Locate the cell with the specified text and output its (x, y) center coordinate. 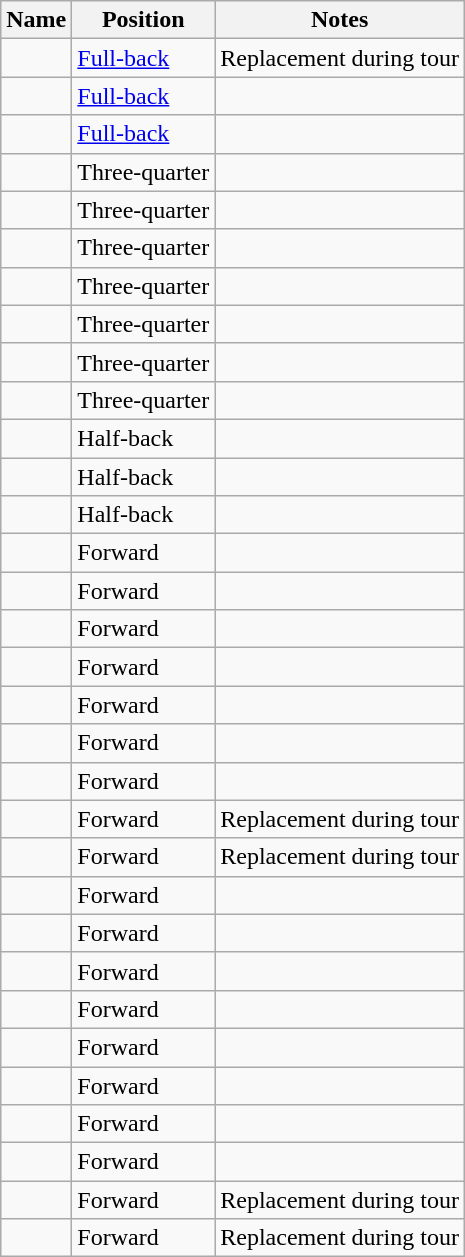
Position (144, 20)
Name (36, 20)
Notes (340, 20)
